Return the (X, Y) coordinate for the center point of the cell that contains the specified text.  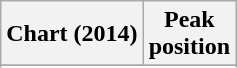
Peakposition (189, 34)
Chart (2014) (72, 34)
